Return [x, y] of the center of cell containing provided text 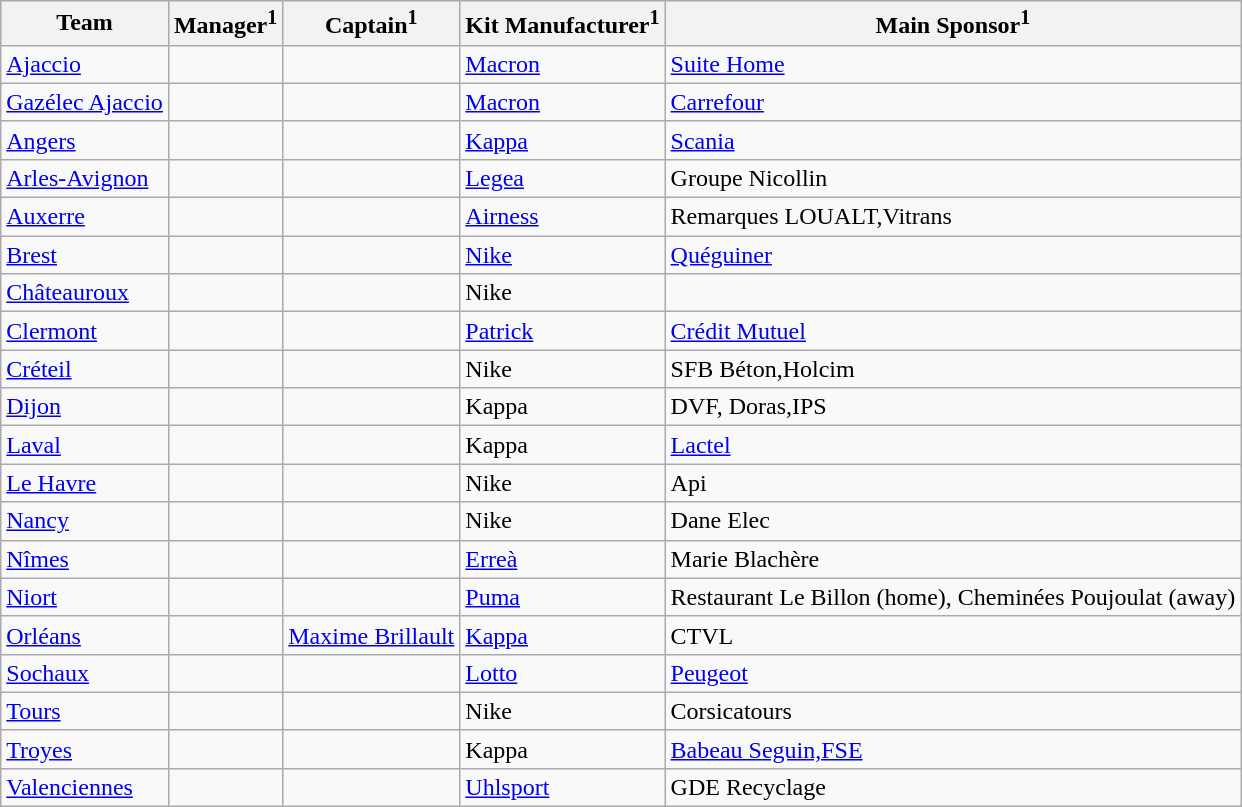
Captain1 [372, 24]
Tours [85, 711]
Laval [85, 445]
Uhlsport [562, 787]
Dane Elec [953, 521]
Api [953, 483]
Niort [85, 597]
Corsicatours [953, 711]
Suite Home [953, 64]
Marie Blachère [953, 559]
Crédit Mutuel [953, 331]
Kit Manufacturer1 [562, 24]
Peugeot [953, 673]
Valenciennes [85, 787]
Carrefour [953, 102]
Quéguiner [953, 255]
Clermont [85, 331]
Angers [85, 140]
Nîmes [85, 559]
Maxime Brillault [372, 635]
SFB Béton,Holcim [953, 369]
Créteil [85, 369]
Airness [562, 217]
Sochaux [85, 673]
Lactel [953, 445]
Gazélec Ajaccio [85, 102]
Ajaccio [85, 64]
Erreà [562, 559]
Puma [562, 597]
Babeau Seguin,FSE [953, 749]
Restaurant Le Billon (home), Cheminées Poujoulat (away) [953, 597]
CTVL [953, 635]
Remarques LOUALT,Vitrans [953, 217]
Team [85, 24]
Troyes [85, 749]
Châteauroux [85, 293]
Manager1 [225, 24]
Lotto [562, 673]
Main Sponsor1 [953, 24]
Groupe Nicollin [953, 178]
Auxerre [85, 217]
Nancy [85, 521]
Orléans [85, 635]
Dijon [85, 407]
Brest [85, 255]
Le Havre [85, 483]
GDE Recyclage [953, 787]
Arles-Avignon [85, 178]
Scania [953, 140]
Patrick [562, 331]
Legea [562, 178]
DVF, Doras,IPS [953, 407]
